Determine the (X, Y) coordinate at the center of the cell enclosing the given text.  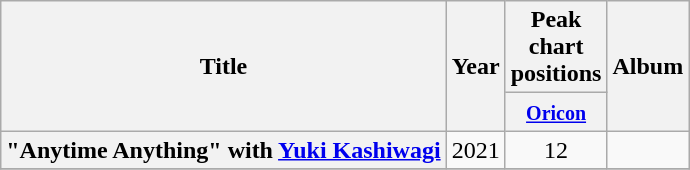
Album (648, 66)
12 (556, 150)
Oricon (556, 112)
Title (224, 66)
Year (476, 66)
2021 (476, 150)
"Anytime Anything" with Yuki Kashiwagi (224, 150)
Peak chart positions (556, 47)
